Pinpoint the cell where the given text exists, returning its [x, y] midpoint coordinate. 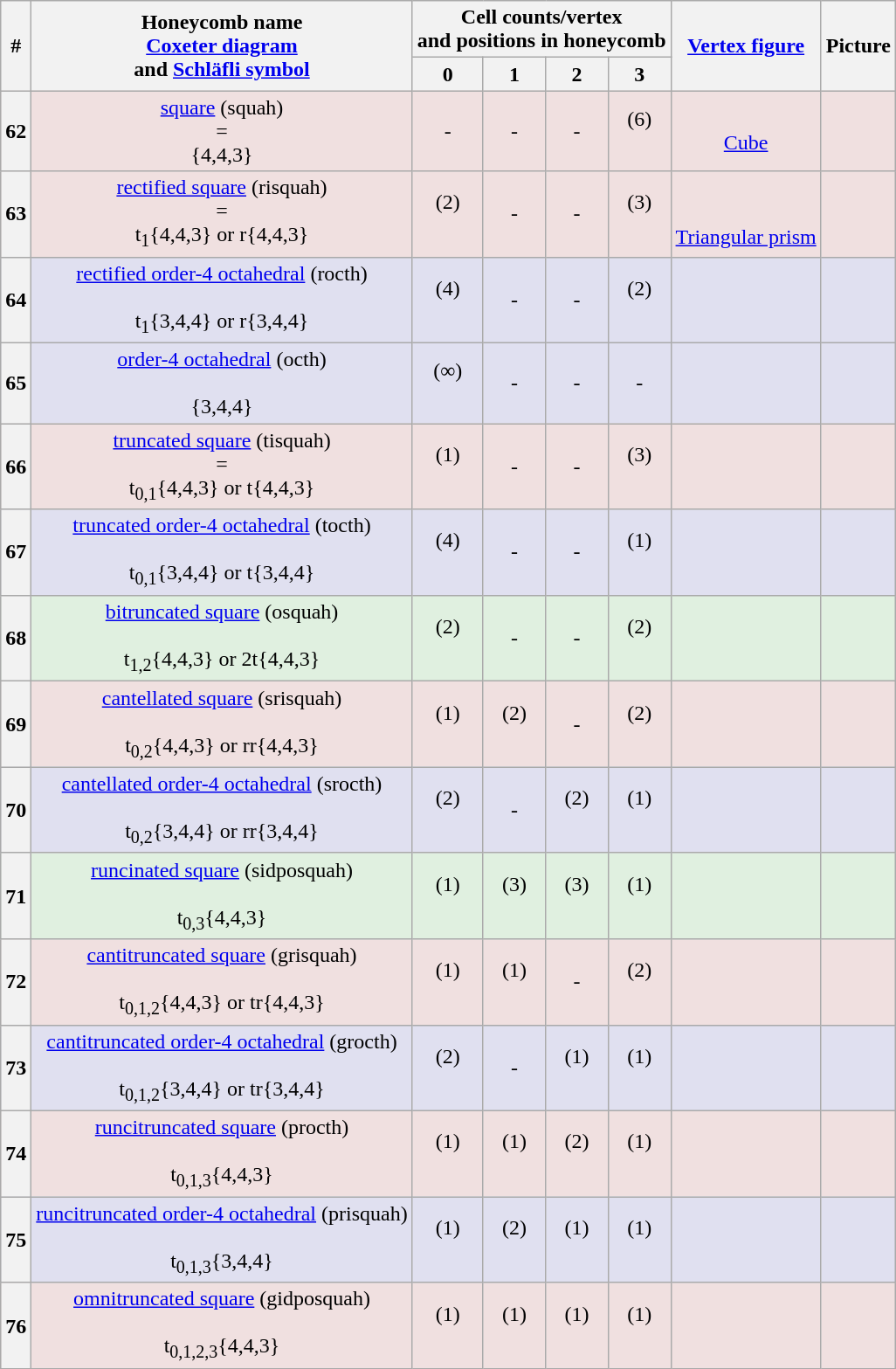
74 [16, 1153]
order-4 octahedral (octh){3,4,4} [222, 384]
Picture [858, 45]
67 [16, 552]
73 [16, 1068]
71 [16, 895]
Triangular prism [746, 214]
69 [16, 724]
cantitruncated order-4 octahedral (grocth)t0,1,2{3,4,4} or tr{3,4,4} [222, 1068]
2 [577, 74]
Vertex figure [746, 45]
(∞) [447, 384]
76 [16, 1325]
cantitruncated square (grisquah)t0,1,2{4,4,3} or tr{4,4,3} [222, 982]
omnitruncated square (gidposquah)t0,1,2,3{4,4,3} [222, 1325]
Cube [746, 131]
rectified order-4 octahedral (rocth)t1{3,4,4} or r{3,4,4} [222, 300]
truncated order-4 octahedral (tocth)t0,1{3,4,4} or t{3,4,4} [222, 552]
0 [447, 74]
70 [16, 810]
65 [16, 384]
64 [16, 300]
(6) [639, 131]
runcitruncated square (procth)t0,1,3{4,4,3} [222, 1153]
runcitruncated order-4 octahedral (prisquah)t0,1,3{3,4,4} [222, 1240]
68 [16, 638]
cantellated order-4 octahedral (srocth)t0,2{3,4,4} or rr{3,4,4} [222, 810]
rectified square (risquah) = t1{4,4,3} or r{4,4,3} [222, 214]
runcinated square (sidposquah)t0,3{4,4,3} [222, 895]
66 [16, 467]
truncated square (tisquah) = t0,1{4,4,3} or t{4,4,3} [222, 467]
Honeycomb nameCoxeter diagramand Schläfli symbol [222, 45]
cantellated square (srisquah)t0,2{4,4,3} or rr{4,4,3} [222, 724]
72 [16, 982]
bitruncated square (osquah)t1,2{4,4,3} or 2t{4,4,3} [222, 638]
75 [16, 1240]
square (squah) = {4,4,3} [222, 131]
63 [16, 214]
1 [514, 74]
# [16, 45]
Cell counts/vertexand positions in honeycomb [541, 30]
62 [16, 131]
3 [639, 74]
